Scan for the cell matching the given text and deliver its [X, Y] coordinate at center. 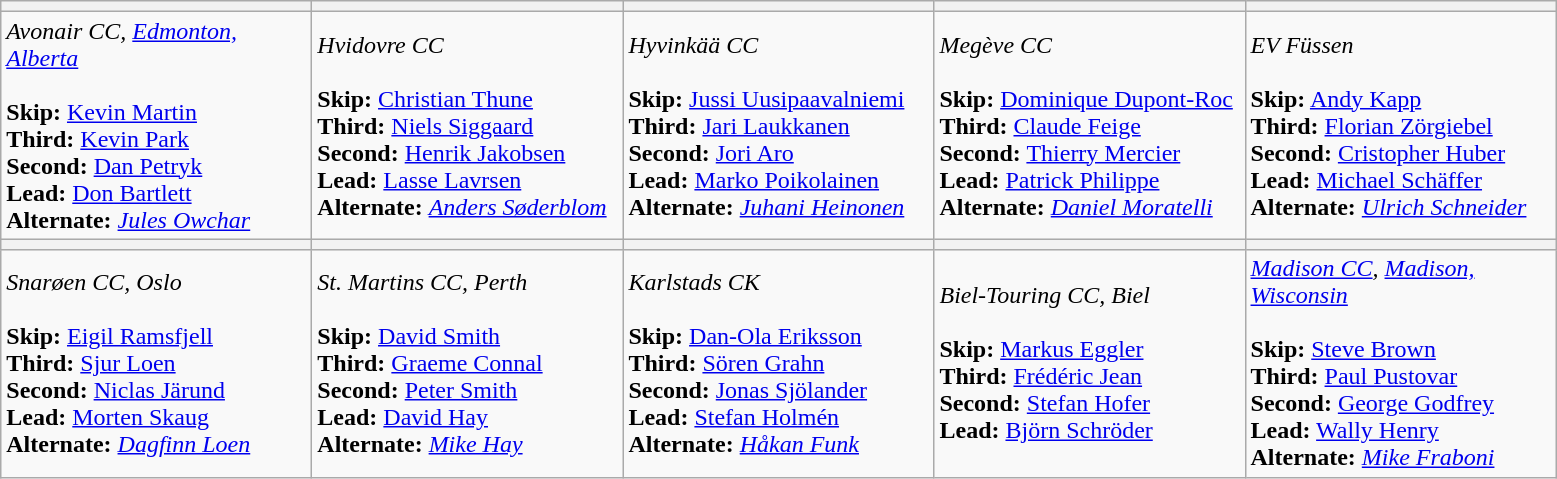
Madison CC, Madison, WisconsinSkip: Steve Brown Third: Paul Pustovar Second: George Godfrey Lead: Wally Henry Alternate: Mike Fraboni [1400, 364]
Biel-Touring CC, Biel Skip: Markus Eggler Third: Frédéric Jean Second: Stefan Hofer Lead: Björn Schröder [1090, 364]
Karlstads CK Skip: Dan-Ola Eriksson Third: Sören Grahn Second: Jonas Sjölander Lead: Stefan Holmén Alternate: Håkan Funk [778, 364]
Snarøen CC, Oslo Skip: Eigil Ramsfjell Third: Sjur Loen Second: Niclas Järund Lead: Morten Skaug Alternate: Dagfinn Loen [156, 364]
EV Füssen Skip: Andy Kapp Third: Florian Zörgiebel Second: Cristopher Huber Lead: Michael Schäffer Alternate: Ulrich Schneider [1400, 126]
Avonair CC, Edmonton, AlbertaSkip: Kevin Martin Third: Kevin Park Second: Dan Petryk Lead: Don Bartlett Alternate: Jules Owchar [156, 126]
Hyvinkää CC Skip: Jussi Uusipaavalniemi Third: Jari Laukkanen Second: Jori Aro Lead: Marko Poikolainen Alternate: Juhani Heinonen [778, 126]
Hvidovre CCSkip: Christian Thune Third: Niels Siggaard Second: Henrik Jakobsen Lead: Lasse Lavrsen Alternate: Anders Søderblom [468, 126]
Megève CCSkip: Dominique Dupont-Roc Third: Claude Feige Second: Thierry Mercier Lead: Patrick Philippe Alternate: Daniel Moratelli [1090, 126]
St. Martins CC, Perth Skip: David Smith Third: Graeme Connal Second: Peter Smith Lead: David Hay Alternate: Mike Hay [468, 364]
